Return the (X, Y) coordinate for the center point of the cell that contains the specified text.  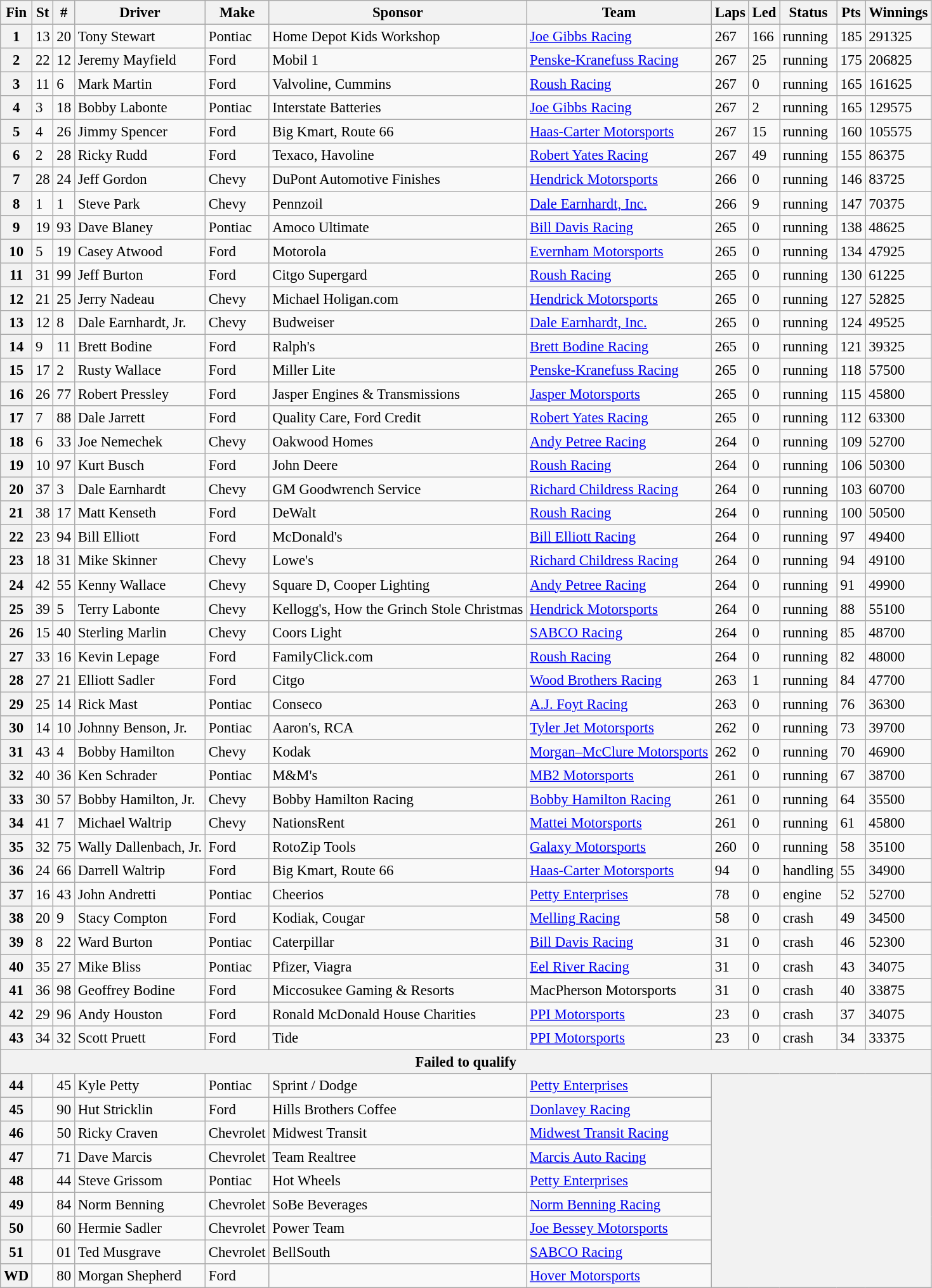
99 (63, 275)
Ricky Rudd (140, 155)
91 (851, 585)
Ken Schrader (140, 776)
Miller Lite (398, 370)
55100 (898, 609)
BellSouth (398, 1252)
Pennzoil (398, 204)
Brett Bodine Racing (619, 346)
Dale Jarrett (140, 418)
155 (851, 155)
Marcis Auto Racing (619, 1157)
# (63, 13)
Steve Park (140, 204)
Driver (140, 13)
Dale Earnhardt, Jr. (140, 323)
Jerry Nadeau (140, 299)
85 (851, 632)
Midwest Transit (398, 1133)
Ricky Craven (140, 1133)
Laps (730, 13)
64 (851, 800)
124 (851, 323)
121 (851, 346)
35100 (898, 847)
Make (237, 13)
48625 (898, 227)
Hut Stricklin (140, 1109)
Interstate Batteries (398, 108)
Team Realtree (398, 1157)
49900 (898, 585)
34500 (898, 919)
291325 (898, 37)
93 (63, 227)
67 (851, 776)
71 (63, 1157)
Oakwood Homes (398, 442)
Evernham Motorsports (619, 251)
RotoZip Tools (398, 847)
130 (851, 275)
GM Goodwrench Service (398, 490)
Hot Wheels (398, 1181)
103 (851, 490)
146 (851, 179)
Amoco Ultimate (398, 227)
Robert Pressley (140, 394)
161625 (898, 84)
49100 (898, 561)
Jeff Gordon (140, 179)
Valvoline, Cummins (398, 84)
Kellogg's, How the Grinch Stole Christmas (398, 609)
Casey Atwood (140, 251)
33375 (898, 1038)
St (43, 13)
Norm Benning (140, 1205)
105575 (898, 132)
138 (851, 227)
134 (851, 251)
Matt Kenseth (140, 513)
39325 (898, 346)
Steve Grissom (140, 1181)
76 (851, 704)
147 (851, 204)
Terry Labonte (140, 609)
Wood Brothers Racing (619, 680)
Cheerios (398, 895)
50300 (898, 465)
70375 (898, 204)
39700 (898, 728)
166 (764, 37)
206825 (898, 60)
Donlavey Racing (619, 1109)
Failed to qualify (466, 1062)
Led (764, 13)
Midwest Transit Racing (619, 1133)
Dave Blaney (140, 227)
FamilyClick.com (398, 656)
Bobby Labonte (140, 108)
John Andretti (140, 895)
SoBe Beverages (398, 1205)
70 (851, 751)
80 (63, 1276)
01 (63, 1252)
Sponsor (398, 13)
112 (851, 418)
Sprint / Dodge (398, 1086)
Morgan–McClure Motorsports (619, 751)
Ted Musgrave (140, 1252)
Bill Elliott Racing (619, 537)
Kenny Wallace (140, 585)
48000 (898, 656)
NationsRent (398, 823)
Michael Waltrip (140, 823)
98 (63, 990)
82 (851, 656)
Mobil 1 (398, 60)
Melling Racing (619, 919)
DuPont Automotive Finishes (398, 179)
Scott Pruett (140, 1038)
48700 (898, 632)
McDonald's (398, 537)
73 (851, 728)
Miccosukee Gaming & Resorts (398, 990)
Winnings (898, 13)
57 (63, 800)
Ward Burton (140, 942)
Ronald McDonald House Charities (398, 1014)
Bobby Hamilton, Jr. (140, 800)
Johnny Benson, Jr. (140, 728)
Norm Benning Racing (619, 1205)
Pfizer, Viagra (398, 966)
49525 (898, 323)
185 (851, 37)
Dave Marcis (140, 1157)
Fin (16, 13)
115 (851, 394)
Kodak (398, 751)
engine (808, 895)
49400 (898, 537)
Jeff Burton (140, 275)
Geoffrey Bodine (140, 990)
Hover Motorsports (619, 1276)
Coors Light (398, 632)
Elliott Sadler (140, 680)
Tony Stewart (140, 37)
Rick Mast (140, 704)
129575 (898, 108)
48 (16, 1181)
Conseco (398, 704)
Rusty Wallace (140, 370)
109 (851, 442)
Wally Dallenbach, Jr. (140, 847)
Square D, Cooper Lighting (398, 585)
Citgo (398, 680)
Michael Holigan.com (398, 299)
Sterling Marlin (140, 632)
DeWalt (398, 513)
Brett Bodine (140, 346)
WD (16, 1276)
Budweiser (398, 323)
Power Team (398, 1228)
Bobby Hamilton (140, 751)
M&M's (398, 776)
Status (808, 13)
78 (730, 895)
34900 (898, 871)
Jasper Motorsports (619, 394)
75 (63, 847)
Texaco, Havoline (398, 155)
118 (851, 370)
60 (63, 1228)
John Deere (398, 465)
52300 (898, 942)
100 (851, 513)
MB2 Motorsports (619, 776)
Eel River Racing (619, 966)
Mike Skinner (140, 561)
47925 (898, 251)
handling (808, 871)
36300 (898, 704)
Galaxy Motorsports (619, 847)
Kevin Lepage (140, 656)
52 (851, 895)
50500 (898, 513)
61225 (898, 275)
Tyler Jet Motorsports (619, 728)
Kyle Petty (140, 1086)
Mike Bliss (140, 966)
Lowe's (398, 561)
127 (851, 299)
Jimmy Spencer (140, 132)
Hills Brothers Coffee (398, 1109)
106 (851, 465)
Jasper Engines & Transmissions (398, 394)
83725 (898, 179)
77 (63, 394)
160 (851, 132)
Ralph's (398, 346)
Joe Nemechek (140, 442)
Bill Elliott (140, 537)
51 (16, 1252)
52825 (898, 299)
MacPherson Motorsports (619, 990)
Andy Houston (140, 1014)
Tide (398, 1038)
61 (851, 823)
38700 (898, 776)
Home Depot Kids Workshop (398, 37)
Caterpillar (398, 942)
Jeremy Mayfield (140, 60)
Motorola (398, 251)
Citgo Supergard (398, 275)
47700 (898, 680)
33875 (898, 990)
260 (730, 847)
60700 (898, 490)
Kurt Busch (140, 465)
57500 (898, 370)
35500 (898, 800)
A.J. Foyt Racing (619, 704)
47 (16, 1157)
Stacy Compton (140, 919)
Dale Earnhardt (140, 490)
90 (63, 1109)
96 (63, 1014)
63300 (898, 418)
Mark Martin (140, 84)
Team (619, 13)
Aaron's, RCA (398, 728)
Quality Care, Ford Credit (398, 418)
46900 (898, 751)
Kodiak, Cougar (398, 919)
Mattei Motorsports (619, 823)
86375 (898, 155)
Darrell Waltrip (140, 871)
66 (63, 871)
Hermie Sadler (140, 1228)
Pts (851, 13)
Morgan Shepherd (140, 1276)
Joe Bessey Motorsports (619, 1228)
175 (851, 60)
